Return [x, y] of the center of cell containing provided text 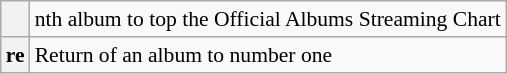
Return of an album to number one [268, 55]
re [16, 55]
nth album to top the Official Albums Streaming Chart [268, 19]
